Find where the given text appears and provide that cell's center as (x, y) coordinate. 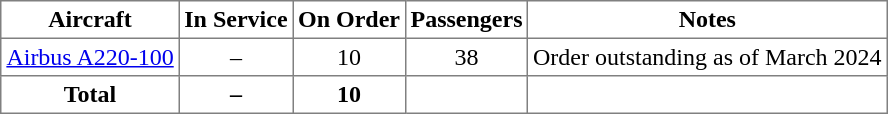
Notes (708, 20)
On Order (349, 20)
Passengers (466, 20)
Order outstanding as of March 2024 (708, 57)
38 (466, 57)
Total (90, 95)
In Service (236, 20)
Aircraft (90, 20)
Airbus A220-100 (90, 57)
